Return the (x, y) coordinate for the center point of the cell that contains the specified text.  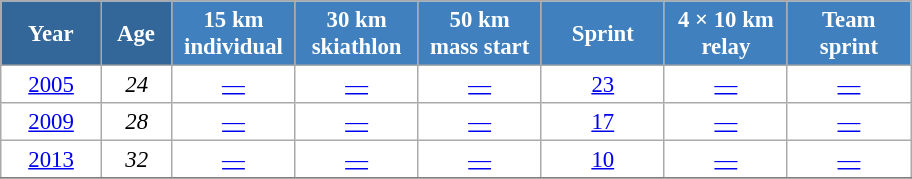
2005 (52, 85)
2009 (52, 122)
Age (136, 34)
30 km skiathlon (356, 34)
50 km mass start (480, 34)
10 (602, 160)
23 (602, 85)
Team sprint (848, 34)
Year (52, 34)
Sprint (602, 34)
32 (136, 160)
4 × 10 km relay (726, 34)
28 (136, 122)
2013 (52, 160)
15 km individual (234, 34)
17 (602, 122)
24 (136, 85)
